Return the (X, Y) coordinate for the center point of the cell that contains the specified text.  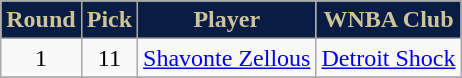
Shavonte Zellous (227, 58)
Round (41, 20)
1 (41, 58)
WNBA Club (388, 20)
Player (227, 20)
Detroit Shock (388, 58)
11 (109, 58)
Pick (109, 20)
